Find where the given text appears and provide that cell's center as (x, y) coordinate. 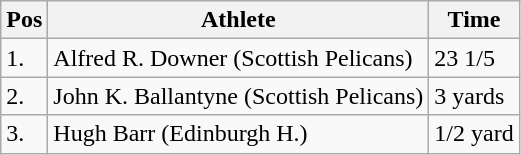
Athlete (238, 20)
Pos (24, 20)
3. (24, 134)
23 1/5 (474, 58)
1. (24, 58)
Hugh Barr (Edinburgh H.) (238, 134)
1/2 yard (474, 134)
2. (24, 96)
3 yards (474, 96)
Alfred R. Downer (Scottish Pelicans) (238, 58)
Time (474, 20)
John K. Ballantyne (Scottish Pelicans) (238, 96)
